From the cell containing the given text, extract its center point as (x, y) coordinate. 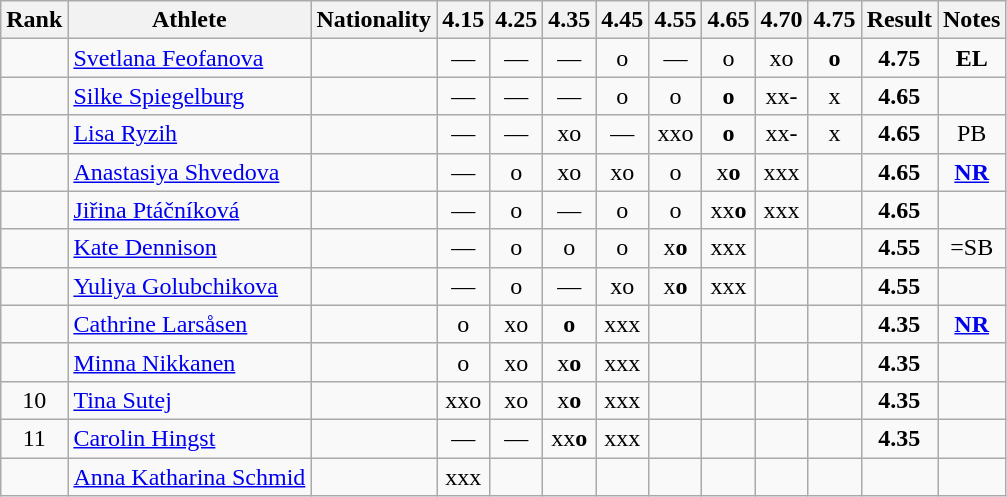
Jiřina Ptáčníková (190, 210)
=SB (972, 248)
11 (34, 438)
Result (899, 20)
EL (972, 58)
4.25 (516, 20)
Notes (972, 20)
Yuliya Golubchikova (190, 286)
Minna Nikkanen (190, 362)
Kate Dennison (190, 248)
4.45 (622, 20)
4.70 (782, 20)
10 (34, 400)
Cathrine Larsåsen (190, 324)
Svetlana Feofanova (190, 58)
Anna Katharina Schmid (190, 477)
Lisa Ryzih (190, 134)
4.15 (464, 20)
PB (972, 134)
Carolin Hingst (190, 438)
Silke Spiegelburg (190, 96)
Athlete (190, 20)
Anastasiya Shvedova (190, 172)
Nationality (374, 20)
Rank (34, 20)
Tina Sutej (190, 400)
